Determine the (x, y) coordinate at the center of the cell enclosing the given text.  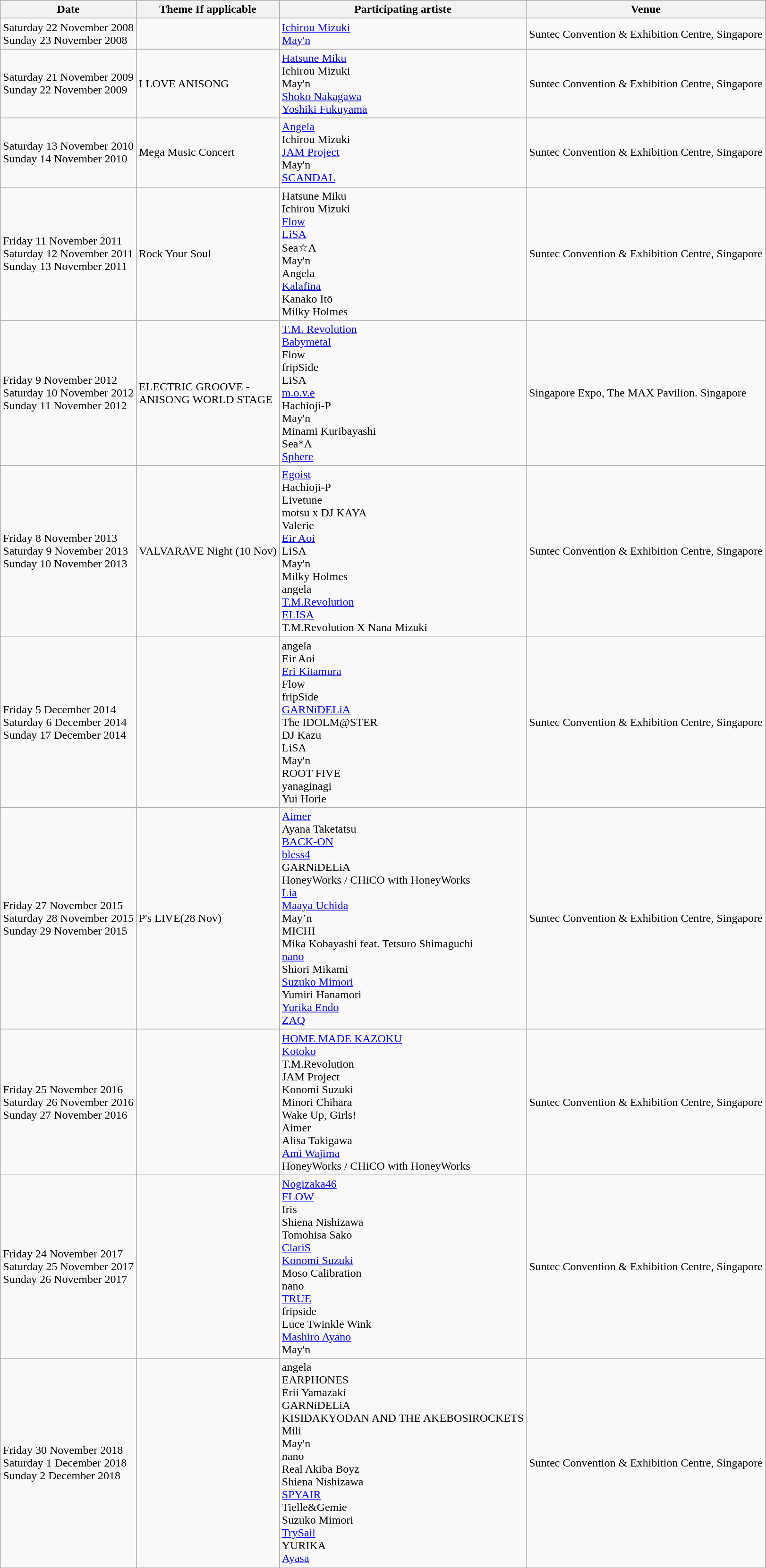
Rock Your Soul (208, 254)
Friday 9 November 2012Saturday 10 November 2012Sunday 11 November 2012 (68, 393)
Saturday 13 November 2010Sunday 14 November 2010 (68, 152)
Friday 8 November 2013Saturday 9 November 2013Sunday 10 November 2013 (68, 551)
Participating artiste (402, 9)
I LOVE ANISONG (208, 84)
Friday 25 November 2016Saturday 26 November 2016Sunday 27 November 2016 (68, 1102)
Singapore Expo, The MAX Pavilion. Singapore (646, 393)
Friday 24 November 2017Saturday 25 November 2017Sunday 26 November 2017 (68, 1267)
VALVARAVE Night (10 Nov) (208, 551)
Ichirou MizukiMay'n (402, 34)
Friday 11 November 2011Saturday 12 November 2011Sunday 13 November 2011 (68, 254)
Saturday 22 November 2008Sunday 23 November 2008 (68, 34)
Venue (646, 9)
Date (68, 9)
AngelaIchirou MizukiJAM ProjectMay'nSCANDAL (402, 152)
P's LIVE(28 Nov) (208, 919)
Saturday 21 November 2009Sunday 22 November 2009 (68, 84)
ELECTRIC GROOVE -ANISONG WORLD STAGE (208, 393)
T.M. RevolutionBabymetalFlowfripSideLiSAm.o.v.eHachioji-PMay'nMinami KuribayashiSea*ASphere (402, 393)
EgoistHachioji-PLivetunemotsu x DJ KAYAValerieEir AoiLiSAMay'nMilky HolmesangelaT.M.RevolutionELISAT.M.Revolution X Nana Mizuki (402, 551)
angelaEir AoiEri KitamuraFlowfripSideGARNiDELiAThe IDOLM@STERDJ KazuLiSAMay'nROOT FIVEyanaginagiYui Horie (402, 722)
Mega Music Concert (208, 152)
Nogizaka46FLOWIrisShiena NishizawaTomohisa SakoClariSKonomi SuzukiMoso CalibrationnanoTRUEfripsideLuce Twinkle WinkMashiro AyanoMay'n (402, 1267)
Friday 5 December 2014Saturday 6 December 2014Sunday 17 December 2014 (68, 722)
Hatsune MikuIchirou MizukiMay'nShoko NakagawaYoshiki Fukuyama (402, 84)
Friday 27 November 2015Saturday 28 November 2015Sunday 29 November 2015 (68, 919)
Theme If applicable (208, 9)
Hatsune MikuIchirou MizukiFlowLiSASea☆AMay'nAngelaKalafinaKanako ItōMilky Holmes (402, 254)
Friday 30 November 2018Saturday 1 December 2018Sunday 2 December 2018 (68, 1463)
